Pinpoint the cell where the given text exists, returning its [x, y] midpoint coordinate. 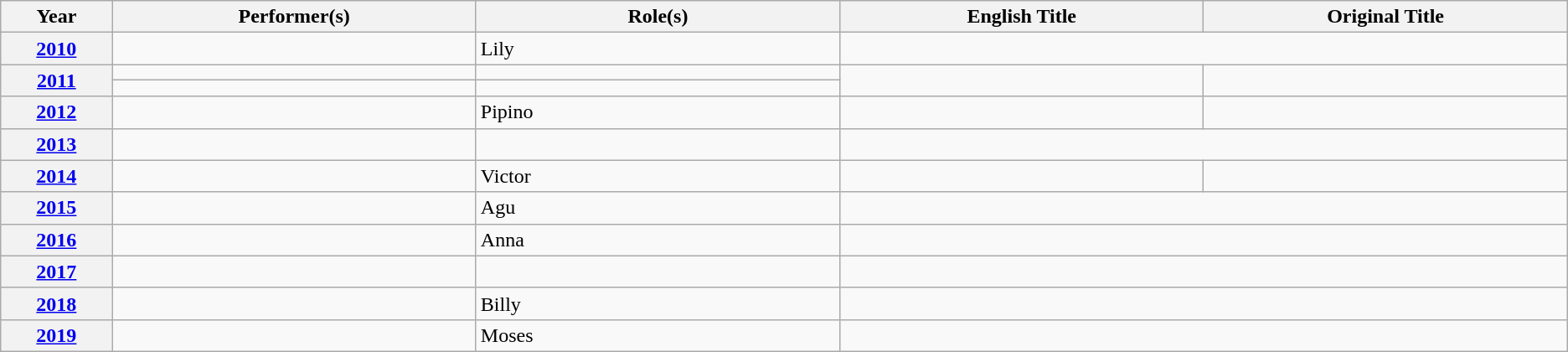
Victor [658, 176]
Pipino [658, 112]
Lily [658, 49]
2010 [57, 49]
2017 [57, 272]
English Title [1022, 17]
2013 [57, 144]
2015 [57, 208]
Moses [658, 335]
2012 [57, 112]
Original Title [1385, 17]
2019 [57, 335]
2016 [57, 240]
Billy [658, 303]
Anna [658, 240]
2018 [57, 303]
Year [57, 17]
Agu [658, 208]
2014 [57, 176]
Performer(s) [294, 17]
Role(s) [658, 17]
2011 [57, 80]
